Pinpoint the cell where the given text exists, returning its (X, Y) midpoint coordinate. 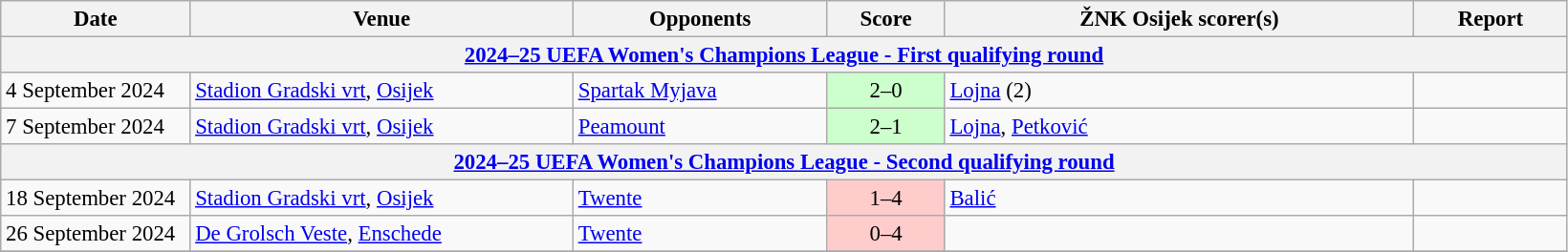
Peamount (700, 127)
2024–25 UEFA Women's Champions League - First qualifying round (784, 55)
ŽNK Osijek scorer(s) (1180, 19)
26 September 2024 (96, 234)
2–0 (885, 91)
Date (96, 19)
1–4 (885, 199)
Spartak Myjava (700, 91)
Opponents (700, 19)
De Grolsch Veste, Enschede (382, 234)
4 September 2024 (96, 91)
Balić (1180, 199)
Venue (382, 19)
Lojna, Petković (1180, 127)
Lojna (2) (1180, 91)
Score (885, 19)
2–1 (885, 127)
7 September 2024 (96, 127)
Report (1492, 19)
18 September 2024 (96, 199)
2024–25 UEFA Women's Champions League - Second qualifying round (784, 162)
0–4 (885, 234)
